Identify which cell holds the provided text, then report its [x, y] central coordinate. 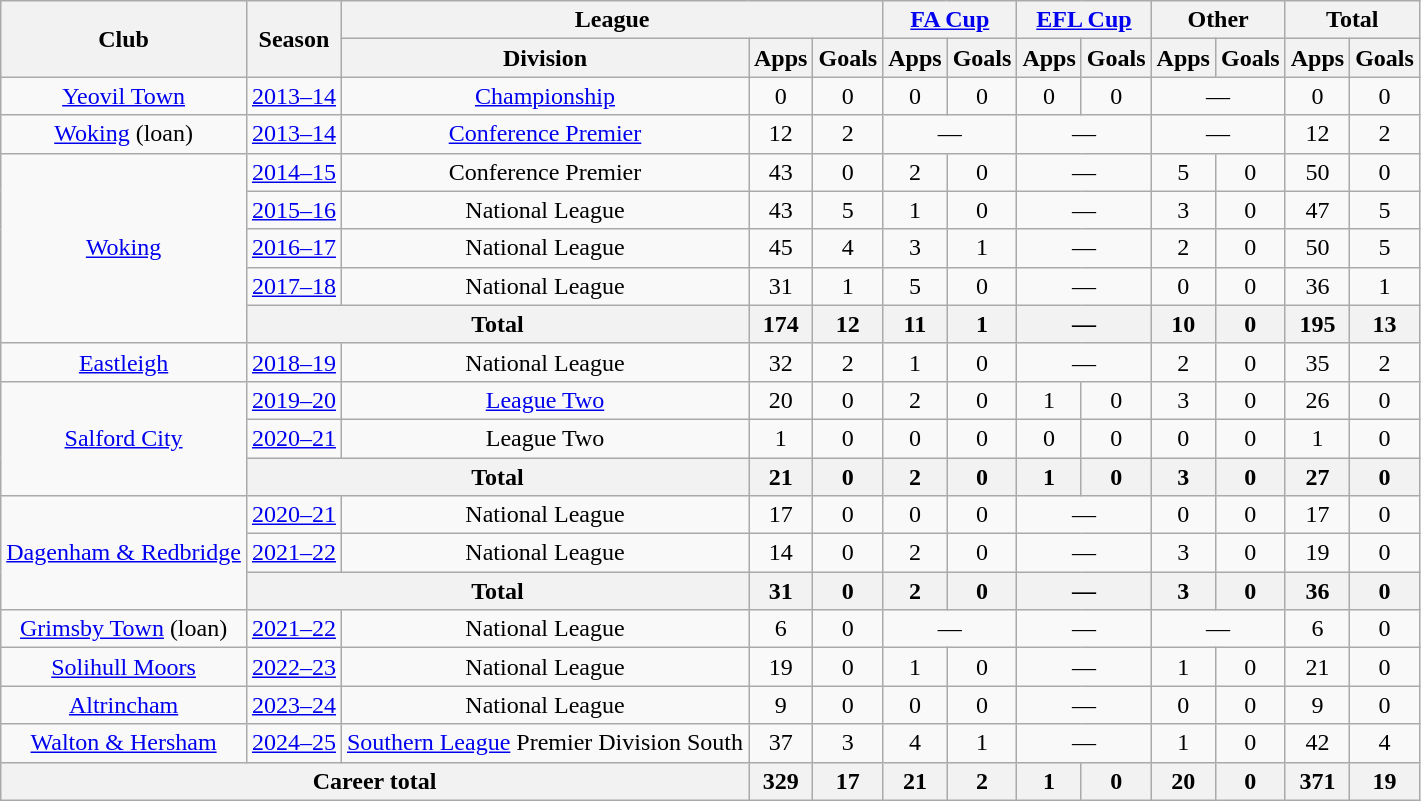
Woking [124, 248]
2018–19 [294, 362]
42 [1317, 743]
26 [1317, 400]
2024–25 [294, 743]
FA Cup [950, 20]
2019–20 [294, 400]
35 [1317, 362]
2023–24 [294, 705]
Altrincham [124, 705]
14 [780, 553]
2022–23 [294, 667]
2016–17 [294, 248]
Other [1218, 20]
Salford City [124, 438]
195 [1317, 324]
13 [1385, 324]
EFL Cup [1084, 20]
Woking (loan) [124, 134]
329 [780, 781]
Championship [544, 96]
10 [1183, 324]
Solihull Moors [124, 667]
Walton & Hersham [124, 743]
Yeovil Town [124, 96]
371 [1317, 781]
Career total [375, 781]
45 [780, 248]
Dagenham & Redbridge [124, 553]
Season [294, 39]
Division [544, 58]
Southern League Premier Division South [544, 743]
47 [1317, 210]
32 [780, 362]
27 [1317, 477]
174 [780, 324]
League [612, 20]
Eastleigh [124, 362]
Grimsby Town (loan) [124, 629]
37 [780, 743]
2015–16 [294, 210]
Club [124, 39]
2017–18 [294, 286]
2014–15 [294, 172]
11 [915, 324]
